Search for the cell housing the specified text and yield its [X, Y] center coordinate. 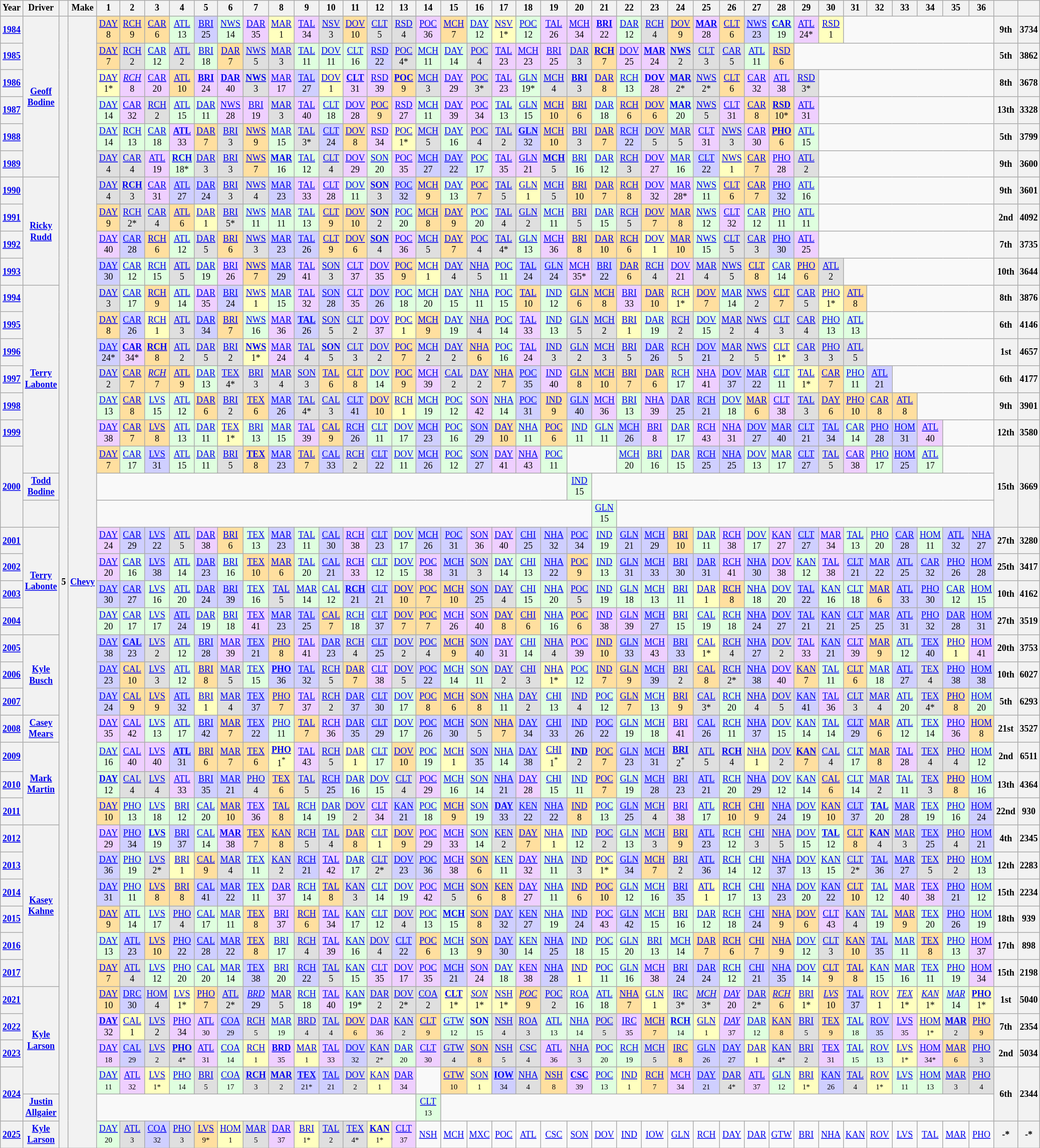
MAR28* [681, 191]
BRD35 [282, 1054]
LVS31 [157, 460]
1991 [12, 218]
CAL28 [206, 946]
KEN2 [504, 839]
ATL10 [182, 83]
KAN22 [831, 892]
TAL19 [880, 920]
3901 [1029, 406]
KEN27 [528, 920]
CLT34 [380, 812]
2000 [12, 487]
MXC [479, 1134]
CAL26 [706, 729]
CAL14 [206, 839]
BRI41 [681, 729]
NHA6 [479, 352]
TAL [930, 1134]
2002 [12, 567]
RCH1* [681, 299]
1994 [12, 299]
CHI12 [757, 865]
BRI5* [230, 218]
POC26 [428, 729]
KEN8 [504, 892]
930 [1029, 812]
KAN4* [782, 1054]
RSD3* [807, 83]
26 [732, 8]
4177 [1029, 379]
CAR34* [132, 352]
TAL22 [807, 594]
IND18 [580, 946]
NWS15 [706, 245]
DAR2* [757, 1000]
NHA16 [554, 621]
RSD4 [404, 30]
POC4* [404, 57]
IND4 [580, 702]
2005 [12, 648]
DOV23 [404, 865]
MCH30 [454, 729]
3862 [1029, 57]
CAL7 [331, 621]
32 [880, 8]
11 [356, 8]
BRD29 [256, 1000]
ROV13 [880, 1054]
BRI15 [681, 621]
15 [454, 8]
SON9 [479, 946]
3280 [1029, 541]
ATL24 [182, 621]
KAN12 [807, 567]
NHA21 [504, 785]
DAY3 [108, 299]
CAR30 [757, 137]
3644 [1029, 272]
CHI6 [528, 621]
ATL16 [807, 191]
TEX16 [256, 594]
NSH4 [504, 1027]
ROV1* [880, 1081]
Ricky Rudd [41, 232]
2024 [12, 1094]
TEX21* [307, 1081]
GLN8 [580, 379]
DAY41 [504, 460]
CHI14 [528, 648]
BRI38 [681, 812]
HOM24 [982, 812]
NHA28 [554, 973]
1992 [12, 245]
LVS2* [157, 865]
ROA3 [528, 1027]
13 [404, 8]
DAR36 [380, 1027]
CAL10 [132, 675]
CAL12 [331, 594]
GLN24 [554, 272]
DAR25 [681, 406]
TEX19 [930, 812]
4657 [1029, 352]
GLN33 [629, 648]
CAL8 [706, 675]
MCH21 [454, 973]
TEX31 [831, 1054]
3328 [1029, 110]
GLN [681, 1134]
IND40 [554, 379]
SON29 [479, 433]
NSH [428, 1134]
GLN26 [706, 1054]
BRI [807, 1134]
NHA [831, 1134]
SON19 [479, 812]
MAR34 [831, 541]
CHI33 [554, 729]
Casey Mears [41, 729]
LVS15 [157, 406]
GLN34 [629, 865]
DOV40 [782, 675]
TEX14 [930, 729]
35 [956, 8]
LVS16 [157, 594]
4146 [1029, 325]
17 [504, 8]
CHI9 [757, 812]
18th [1006, 920]
LVS18 [157, 812]
KEN11 [504, 865]
IND [629, 1134]
CLT24 [331, 137]
DOV35 [380, 272]
NSV3 [331, 30]
6511 [1029, 757]
LVS3 [157, 675]
POC17 [479, 164]
CLT2 [356, 325]
GTW [782, 1134]
LVS13 [157, 729]
TAL25 [307, 621]
POC38 [428, 567]
PHO16 [956, 812]
CAL33 [331, 460]
CAL42 [132, 729]
MAR21 [230, 785]
MAR [956, 1134]
TEX22 [256, 729]
CAR27 [132, 594]
NWS16 [256, 325]
TEX40 [930, 648]
HOM1 [230, 1134]
KAN1 [380, 1081]
ATL24* [807, 30]
3580 [1029, 433]
POC14 [504, 325]
POC [504, 1134]
CHI21 [757, 973]
KEN14 [528, 946]
MCH29 [655, 541]
ATL1 [706, 892]
HOM4 [157, 1000]
3 [157, 8]
1984 [12, 30]
DAR38 [206, 541]
PHO9 [982, 1027]
ROV35 [880, 1027]
MAR38 [230, 839]
CLT16 [356, 57]
2283 [1029, 865]
Year [12, 8]
CAL1* [706, 648]
DRC30 [132, 1000]
14 [428, 8]
TAL38 [831, 567]
HOM21 [982, 839]
CAR18 [157, 137]
HOM1* [930, 1027]
DAY19 [454, 325]
18 [528, 8]
NHA30 [757, 567]
DAY6 [831, 406]
CAR26 [132, 325]
KAN3 [356, 892]
DAR2 [380, 1000]
DAY39 [454, 110]
25 [706, 8]
BRI17 [282, 946]
3734 [1029, 30]
GLN9 [629, 675]
TAL3 [807, 406]
COA2 [428, 1000]
CAR20 [157, 83]
HOM25 [905, 460]
CAL21 [331, 567]
BRI26 [230, 272]
ATL30 [206, 1027]
BRI28 [206, 648]
NSH1* [504, 1000]
NHA31 [732, 433]
BRI11 [681, 594]
DAY35 [108, 729]
DAY34 [528, 729]
MAR18 [880, 675]
1990 [12, 191]
8 [282, 8]
24 [681, 8]
BRI30 [681, 567]
TAL10 [528, 299]
RCH15 [157, 272]
SON36 [479, 541]
DOV38 [782, 567]
36 [982, 8]
DOV25 [629, 57]
2003 [12, 594]
2025 [12, 1134]
IND6 [580, 892]
1999 [12, 433]
3600 [1029, 164]
2011 [12, 812]
GLN42 [629, 920]
PHO10 [855, 406]
CLT23 [380, 541]
1985 [12, 57]
1998 [12, 406]
5034 [1029, 1054]
3753 [1029, 648]
HOM37 [982, 946]
NHA1* [554, 675]
2014 [12, 892]
GLN7 [629, 702]
NHA3 [580, 1054]
DOV29 [356, 164]
939 [1029, 920]
3735 [1029, 245]
23 [655, 8]
MAR27 [905, 865]
CAL3 [331, 406]
1 [108, 8]
GTW12 [454, 1027]
CLT32 [732, 218]
6027 [1029, 675]
7 [256, 8]
TAL27 [307, 83]
IRC8 [681, 1054]
KAN41 [807, 702]
ROV [880, 1134]
NHA23 [782, 892]
TAL1* [807, 379]
GLN20 [629, 946]
MAR29 [282, 272]
ATL [528, 1134]
CLT10 [855, 892]
KAN27 [782, 541]
IND24 [580, 920]
POC42 [428, 892]
TEX36 [256, 812]
CAR19 [782, 30]
NHA35 [782, 973]
RCH19 [629, 1054]
NWS1* [256, 352]
NHA43 [528, 460]
LVS11 [905, 1081]
MCH19 [428, 406]
MAR39 [230, 648]
NSH5 [504, 1054]
DOV8 [356, 137]
MCH28 [655, 785]
DAR40 [230, 83]
30 [831, 8]
34 [930, 8]
RSD6 [782, 57]
DAY36 [108, 865]
POC39 [580, 648]
COA14 [230, 1054]
DAY [732, 1134]
4092 [1029, 218]
IRC35 [629, 1027]
TAL6 [331, 379]
PHO38 [956, 675]
GLN31 [629, 567]
MCH3* [706, 1000]
2015 [12, 920]
RCH26 [356, 433]
CAR16 [132, 567]
DAY1* [108, 83]
1997 [12, 379]
CAL30 [331, 541]
GLN18 [629, 594]
6293 [1029, 702]
2012 [12, 839]
LVS9* [206, 1134]
16 [479, 8]
NSH8 [554, 1081]
1988 [12, 137]
TEX21 [256, 648]
SON1 [479, 1081]
898 [1029, 946]
PHO14 [182, 1081]
IND15 [580, 487]
ATL37 [757, 1081]
PHO [982, 1134]
HOM28 [982, 567]
RSD22 [380, 57]
IOW [655, 1134]
21st [1006, 729]
LVS [905, 1134]
BRD4 [307, 1027]
HOM19 [982, 920]
GLN11 [604, 433]
CLT1 [380, 839]
PHO1 [956, 648]
MAR20 [681, 110]
2345 [1029, 839]
2006 [12, 675]
LVS40 [157, 757]
TEX41 [256, 621]
DAR16 [356, 785]
HOM20 [982, 702]
MCH35* [580, 272]
ROA16 [580, 1000]
TEX20 [930, 920]
ATL38 [782, 83]
CAR6 [157, 30]
NWS9 [256, 137]
3417 [1029, 567]
CHI7 [757, 946]
MAR19 [282, 1027]
POC43 [604, 920]
BRI23 [681, 785]
CLT43 [831, 920]
CAL3* [706, 702]
3678 [1029, 83]
22nd [1006, 812]
IRC3* [681, 1000]
POC3* [479, 83]
17th [1006, 946]
2023 [12, 1054]
HOM16 [982, 785]
GLN23 [629, 757]
SON25 [479, 594]
2007 [12, 702]
4364 [1029, 785]
RCH18* [182, 164]
TEX10 [256, 567]
2013 [12, 865]
TEX3 [930, 785]
BRI12 [182, 812]
3601 [1029, 191]
9 [307, 8]
1995 [12, 325]
TEX9 [831, 1027]
TEX5 [930, 865]
CLT28 [331, 191]
DAY23 [108, 675]
DAR18 [604, 110]
POC19 [428, 757]
ATL18 [604, 1000]
20th [1006, 648]
HOM34* [930, 1054]
2354 [1029, 1027]
COA32 [157, 1134]
KAN2* [380, 1054]
KEN22 [528, 812]
IND8 [580, 812]
HOM15 [982, 594]
NWS2* [706, 83]
22 [629, 8]
RCH36 [331, 729]
NHA38 [757, 675]
MCH18 [655, 729]
PHO2 [956, 865]
SON15 [479, 1027]
CAR38 [855, 460]
MAR25 [880, 621]
POC8 [428, 702]
CAL41 [206, 892]
KAN19* [356, 1000]
DOV [604, 1134]
DAR [757, 1134]
IND26 [580, 729]
DAY24* [108, 352]
SON28 [331, 299]
2008 [12, 729]
3799 [1029, 137]
COA29 [230, 1027]
MAR36 [282, 325]
NWS12 [706, 218]
GLN6 [580, 299]
NWS23 [757, 30]
CHI25 [528, 541]
CLT41 [356, 406]
CAR31 [157, 191]
HOM38 [982, 675]
2344 [1029, 1094]
TAL3* [307, 137]
RSD34 [380, 137]
SON27 [479, 460]
3519 [1029, 621]
31 [855, 8]
2022 [12, 1027]
ATL4 [132, 973]
DOV26 [380, 299]
CSC4 [528, 1054]
IND10 [604, 648]
HOM34 [982, 973]
TEX25 [930, 839]
RSD27 [404, 110]
BRI39 [230, 594]
BRI20 [282, 973]
NWS28 [230, 110]
29 [807, 8]
CAL6 [831, 785]
3876 [1029, 299]
RSD39 [380, 83]
CLT39 [855, 648]
TAL42 [331, 865]
LVS9 [157, 702]
POC32 [404, 191]
DAR28 [956, 621]
Kyle Busch [41, 674]
TAL43 [307, 757]
MCH [454, 1134]
IND38 [604, 621]
RSD10* [782, 110]
PHO4* [182, 1054]
ATL6 [182, 218]
CAL2 [454, 379]
DAY37 [732, 1027]
2234 [1029, 892]
19 [554, 8]
2 [132, 8]
MAR26 [282, 406]
GLN40 [580, 406]
GLN5 [580, 325]
CAL17 [206, 920]
CLT13 [428, 1107]
POC10 [604, 892]
CLT7 [782, 299]
TEX15 [256, 675]
MCH6 [454, 702]
SON4 [380, 245]
PHO22 [182, 946]
RCH10 [732, 812]
PHO17 [880, 460]
COA17 [230, 1081]
27 [757, 8]
LVS4 [157, 785]
1993 [12, 272]
BRI2* [681, 757]
TAL14 [831, 729]
1989 [12, 164]
DAR13 [206, 379]
CSC39 [580, 1081]
ATL19 [157, 164]
2010 [12, 785]
2017 [12, 973]
GTW10 [454, 1081]
CAL19 [706, 621]
GTW4 [454, 1054]
TAL15 [855, 1054]
LVS35 [905, 1027]
DAR31 [706, 567]
25th [1006, 567]
TAL28 [905, 757]
HOM41 [982, 648]
RCH41 [732, 567]
20 [580, 8]
Geoff Bodine [41, 97]
5040 [1029, 1000]
10 [331, 8]
GLN16 [629, 973]
BRI42 [206, 729]
ATL9 [182, 379]
3527 [1029, 729]
KAN17 [356, 920]
DOV18 [732, 406]
LVS19 [157, 839]
NHA41 [706, 379]
KAN [855, 1134]
2016 [12, 946]
Justin Allgaier [41, 1107]
33 [905, 8]
DAY22 [454, 164]
PHO21 [956, 892]
SON [580, 1134]
Mark Martin [41, 784]
RCH43 [706, 433]
ATL2* [230, 1000]
HOM8 [982, 729]
RCH33 [356, 567]
DAY15 [454, 299]
DAY28 [528, 785]
DAR26 [655, 352]
KEN38 [528, 973]
2198 [1029, 973]
4 [182, 8]
2021 [12, 1000]
1996 [12, 352]
SON2 [380, 218]
SON42 [479, 406]
MAR2* [681, 83]
GLN39 [629, 621]
2001 [12, 541]
Todd Bodine [41, 487]
IND7 [604, 675]
1986 [12, 83]
NHA20 [554, 594]
28 [782, 8]
DAR20 [404, 1054]
TEX13 [256, 541]
6 [230, 8]
12 [380, 8]
SON11 [479, 675]
NWS14 [230, 30]
NHA18 [757, 594]
TEX37 [256, 702]
POC1 [404, 325]
TEX7 [256, 839]
NHA29 [757, 785]
SON35 [479, 757]
GLN25 [629, 812]
RSD1 [831, 30]
GLN32 [528, 137]
21 [604, 8]
2009 [12, 757]
LVS12 [157, 973]
MCH43 [655, 648]
CAL1 [132, 1027]
Chevy [83, 582]
ATL40 [930, 433]
Kasey Kahne [41, 906]
3669 [1029, 487]
DAY21 [706, 1081]
4th [1006, 839]
LVS22 [157, 541]
DAR4* [732, 1081]
Make [83, 8]
CAL40 [132, 757]
CHI1* [554, 757]
CAR29 [132, 541]
NHA39 [655, 406]
SON20 [380, 164]
DOV2* [404, 1000]
RCH [706, 1134]
CAL29 [132, 1054]
DAY11 [108, 1081]
NHA32 [554, 541]
GLN19* [528, 83]
DAY33 [504, 812]
IOW34 [504, 1081]
NHA19 [554, 920]
Driver [41, 8]
IND9 [554, 406]
CSC [554, 1134]
CHI24 [757, 920]
HOM11 [930, 541]
RCH11 [732, 729]
KAN26 [831, 1081]
LVS38 [157, 567]
SON1* [479, 1000]
IND2 [580, 757]
1987 [12, 110]
TAL18 [855, 1027]
4162 [1029, 594]
2004 [12, 621]
BRI19 [256, 110]
ROV1 [880, 1000]
SON24 [479, 973]
NSV1* [504, 30]
CAL23 [132, 648]
